Provide the [x, y] coordinate of the cell's center where the given text is located.  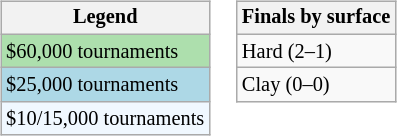
Hard (2–1) [316, 51]
Legend [105, 18]
Finals by surface [316, 18]
$60,000 tournaments [105, 51]
Clay (0–0) [316, 85]
$25,000 tournaments [105, 85]
$10/15,000 tournaments [105, 119]
